Scan for the cell matching the given text and deliver its (x, y) coordinate at center. 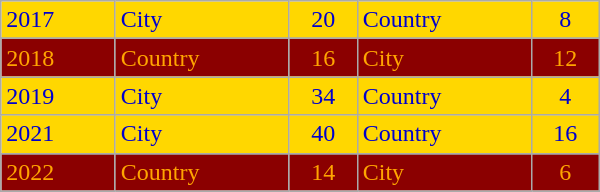
2018 (58, 58)
40 (323, 134)
34 (323, 96)
2017 (58, 20)
12 (565, 58)
20 (323, 20)
2021 (58, 134)
2019 (58, 96)
4 (565, 96)
6 (565, 172)
14 (323, 172)
2022 (58, 172)
8 (565, 20)
